Return the (x, y) coordinate for the center point of the cell that contains the specified text.  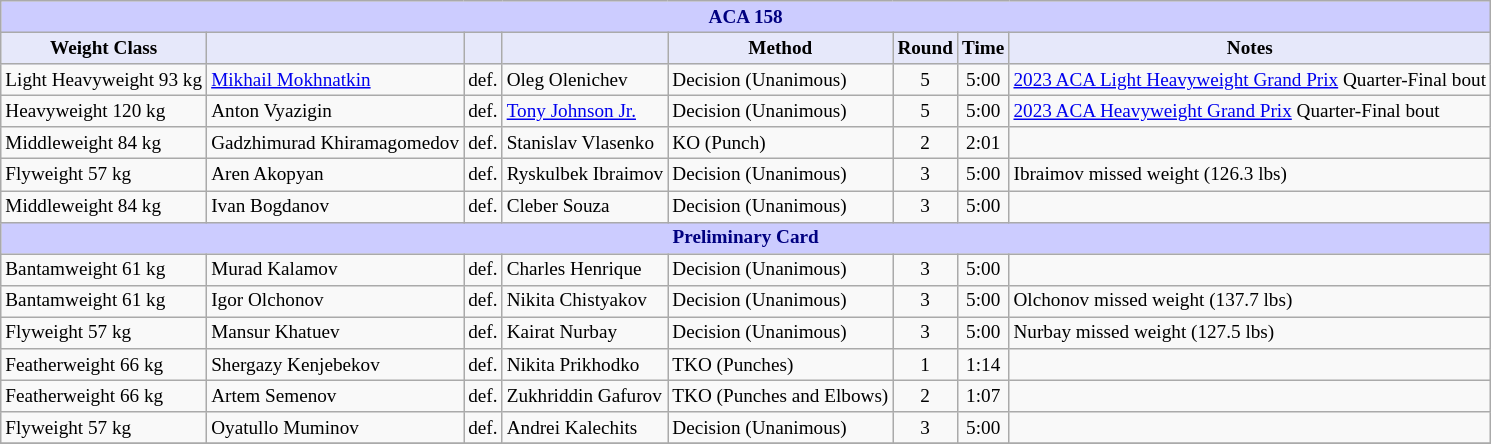
Round (926, 48)
2023 ACA Light Heavyweight Grand Prix Quarter-Final bout (1250, 80)
Zukhriddin Gafurov (585, 396)
Olchonov missed weight (137.7 lbs) (1250, 301)
Andrei Kalechits (585, 428)
Cleber Souza (585, 206)
Ibraimov missed weight (126.3 lbs) (1250, 175)
2:01 (982, 143)
Ivan Bogdanov (336, 206)
Nikita Chistyakov (585, 301)
Tony Johnson Jr. (585, 111)
Anton Vyazigin (336, 111)
Shergazy Kenjebekov (336, 365)
Notes (1250, 48)
KO (Punch) (780, 143)
1:07 (982, 396)
Heavyweight 120 kg (104, 111)
Nurbay missed weight (127.5 lbs) (1250, 333)
Oleg Olenichev (585, 80)
1:14 (982, 365)
Mansur Khatuev (336, 333)
Time (982, 48)
Weight Class (104, 48)
TKO (Punches and Elbows) (780, 396)
Artem Semenov (336, 396)
Preliminary Card (746, 238)
Igor Olchonov (336, 301)
Aren Akopyan (336, 175)
Stanislav Vlasenko (585, 143)
Ryskulbek Ibraimov (585, 175)
Mikhail Mokhnatkin (336, 80)
Charles Henrique (585, 270)
Oyatullo Muminov (336, 428)
Kairat Nurbay (585, 333)
Gadzhimurad Khiramagomedov (336, 143)
Light Heavyweight 93 kg (104, 80)
Method (780, 48)
2023 ACA Heavyweight Grand Prix Quarter-Final bout (1250, 111)
Nikita Prikhodko (585, 365)
ACA 158 (746, 17)
Murad Kalamov (336, 270)
1 (926, 365)
TKO (Punches) (780, 365)
